Return the (X, Y) coordinate for the center point of the cell that contains the specified text.  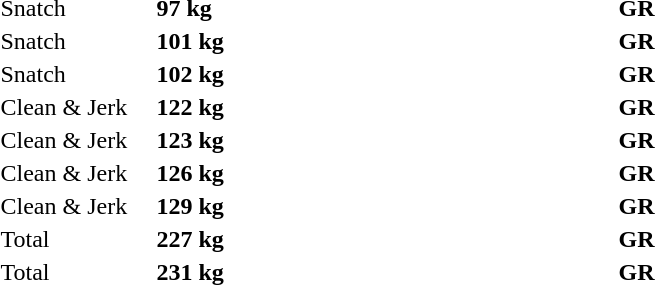
101 kg (232, 41)
227 kg (232, 239)
129 kg (232, 206)
126 kg (232, 173)
122 kg (232, 107)
123 kg (232, 140)
102 kg (232, 74)
